Capture the cell that displays the provided text and extract its (X, Y) central coordinate. 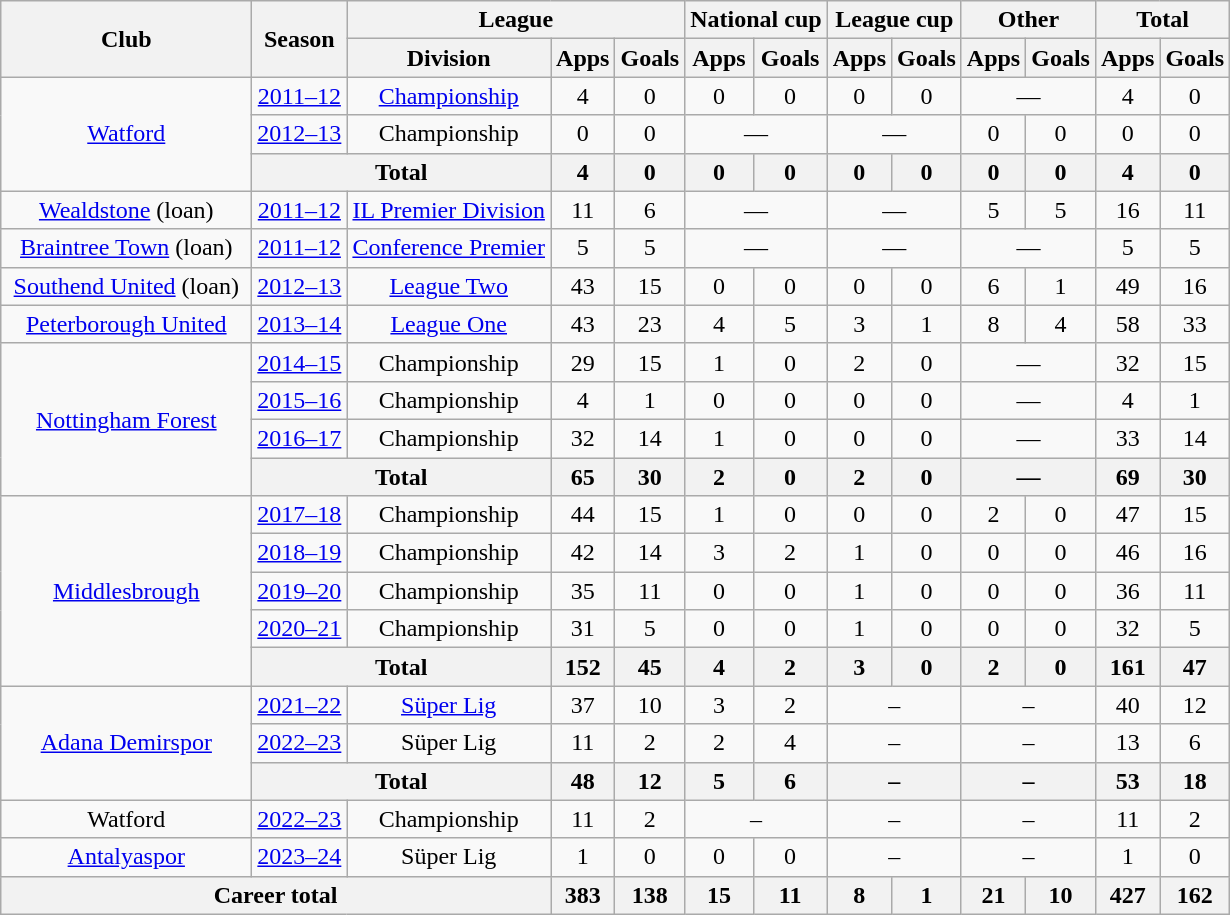
48 (583, 781)
Club (126, 39)
Wealdstone (loan) (126, 210)
League cup (894, 20)
Middlesbrough (126, 591)
League (516, 20)
36 (1127, 591)
162 (1195, 895)
Other (1028, 20)
2021–22 (300, 705)
37 (583, 705)
45 (650, 667)
69 (1127, 477)
46 (1127, 553)
Season (300, 39)
Adana Demirspor (126, 743)
Antalyaspor (126, 857)
Southend United (loan) (126, 286)
2019–20 (300, 591)
2016–17 (300, 438)
League One (449, 324)
Peterborough United (126, 324)
Division (449, 58)
42 (583, 553)
2017–18 (300, 515)
2020–21 (300, 629)
40 (1127, 705)
58 (1127, 324)
Braintree Town (loan) (126, 248)
161 (1127, 667)
2015–16 (300, 400)
29 (583, 362)
Nottingham Forest (126, 419)
23 (650, 324)
49 (1127, 286)
44 (583, 515)
53 (1127, 781)
National cup (756, 20)
21 (993, 895)
13 (1127, 743)
2018–19 (300, 553)
2013–14 (300, 324)
Conference Premier (449, 248)
18 (1195, 781)
427 (1127, 895)
IL Premier Division (449, 210)
152 (583, 667)
35 (583, 591)
2023–24 (300, 857)
2014–15 (300, 362)
Career total (276, 895)
138 (650, 895)
League Two (449, 286)
383 (583, 895)
31 (583, 629)
65 (583, 477)
